Search for the cell housing the specified text and yield its (X, Y) center coordinate. 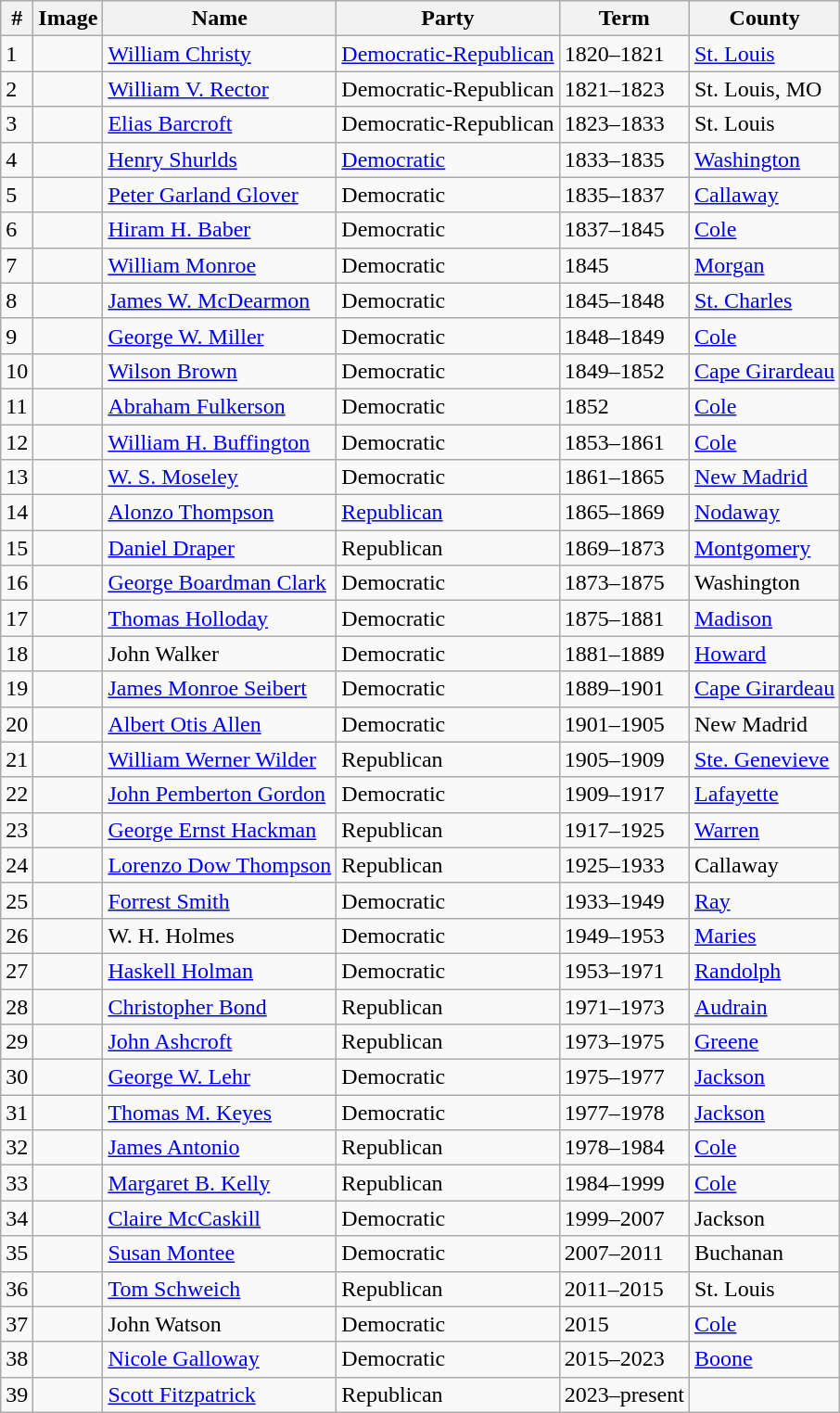
23 (17, 830)
10 (17, 371)
George W. Miller (220, 336)
Albert Otis Allen (220, 724)
2 (17, 89)
Claire McCaskill (220, 1218)
25 (17, 900)
28 (17, 1006)
8 (17, 300)
1848–1849 (624, 336)
1821–1823 (624, 89)
1909–1917 (624, 795)
Name (220, 19)
1849–1852 (624, 371)
George W. Lehr (220, 1077)
Maries (764, 936)
Peter Garland Glover (220, 195)
1975–1977 (624, 1077)
1971–1973 (624, 1006)
Susan Montee (220, 1254)
Lorenzo Dow Thompson (220, 865)
36 (17, 1289)
Madison (764, 618)
34 (17, 1218)
9 (17, 336)
John Pemberton Gordon (220, 795)
Wilson Brown (220, 371)
2015–2023 (624, 1359)
1861–1865 (624, 477)
Nodaway (764, 513)
39 (17, 1394)
Image (69, 19)
1881–1889 (624, 654)
15 (17, 548)
Forrest Smith (220, 900)
1837–1845 (624, 230)
Haskell Holman (220, 971)
7 (17, 265)
1949–1953 (624, 936)
20 (17, 724)
5 (17, 195)
Scott Fitzpatrick (220, 1394)
W. H. Holmes (220, 936)
30 (17, 1077)
4 (17, 159)
1978–1984 (624, 1148)
38 (17, 1359)
Ste. Genevieve (764, 759)
Buchanan (764, 1254)
John Ashcroft (220, 1042)
Thomas Holloday (220, 618)
12 (17, 442)
35 (17, 1254)
Ray (764, 900)
St. Louis, MO (764, 89)
William V. Rector (220, 89)
11 (17, 406)
26 (17, 936)
County (764, 19)
Randolph (764, 971)
# (17, 19)
1977–1978 (624, 1113)
3 (17, 124)
27 (17, 971)
Henry Shurlds (220, 159)
1973–1975 (624, 1042)
George Ernst Hackman (220, 830)
Boone (764, 1359)
1835–1837 (624, 195)
16 (17, 583)
1869–1873 (624, 548)
1889–1901 (624, 689)
1823–1833 (624, 124)
1833–1835 (624, 159)
1933–1949 (624, 900)
Hiram H. Baber (220, 230)
St. Charles (764, 300)
John Watson (220, 1324)
Daniel Draper (220, 548)
29 (17, 1042)
Warren (764, 830)
1845 (624, 265)
Thomas M. Keyes (220, 1113)
1820–1821 (624, 54)
Montgomery (764, 548)
Morgan (764, 265)
Party (448, 19)
William Christy (220, 54)
Christopher Bond (220, 1006)
2023–present (624, 1394)
Greene (764, 1042)
22 (17, 795)
George Boardman Clark (220, 583)
18 (17, 654)
1865–1869 (624, 513)
1901–1905 (624, 724)
1925–1933 (624, 865)
Margaret B. Kelly (220, 1183)
2007–2011 (624, 1254)
James Antonio (220, 1148)
Nicole Galloway (220, 1359)
24 (17, 865)
17 (17, 618)
31 (17, 1113)
1852 (624, 406)
William H. Buffington (220, 442)
William Werner Wilder (220, 759)
Elias Barcroft (220, 124)
Lafayette (764, 795)
1984–1999 (624, 1183)
6 (17, 230)
1953–1971 (624, 971)
2011–2015 (624, 1289)
13 (17, 477)
1873–1875 (624, 583)
33 (17, 1183)
1853–1861 (624, 442)
James Monroe Seibert (220, 689)
1999–2007 (624, 1218)
1 (17, 54)
2015 (624, 1324)
37 (17, 1324)
W. S. Moseley (220, 477)
Alonzo Thompson (220, 513)
Term (624, 19)
1905–1909 (624, 759)
1875–1881 (624, 618)
Audrain (764, 1006)
William Monroe (220, 265)
19 (17, 689)
32 (17, 1148)
James W. McDearmon (220, 300)
1917–1925 (624, 830)
1845–1848 (624, 300)
John Walker (220, 654)
14 (17, 513)
Howard (764, 654)
Abraham Fulkerson (220, 406)
Tom Schweich (220, 1289)
21 (17, 759)
